From the cell containing the given text, extract its center point as [X, Y] coordinate. 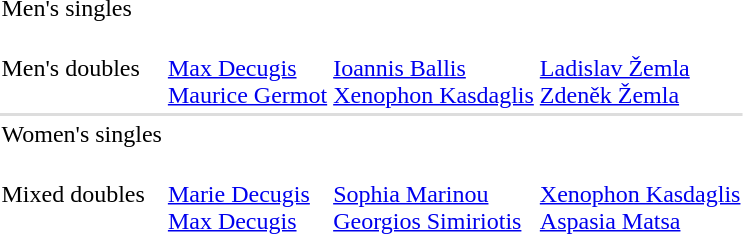
Max DecugisMaurice Germot [247, 68]
Ladislav ŽemlaZdeněk Žemla [640, 68]
Women's singles [82, 134]
Ioannis BallisXenophon Kasdaglis [434, 68]
Men's doubles [82, 68]
